Extract the (x, y) coordinate from the center of the cell holding the provided text.  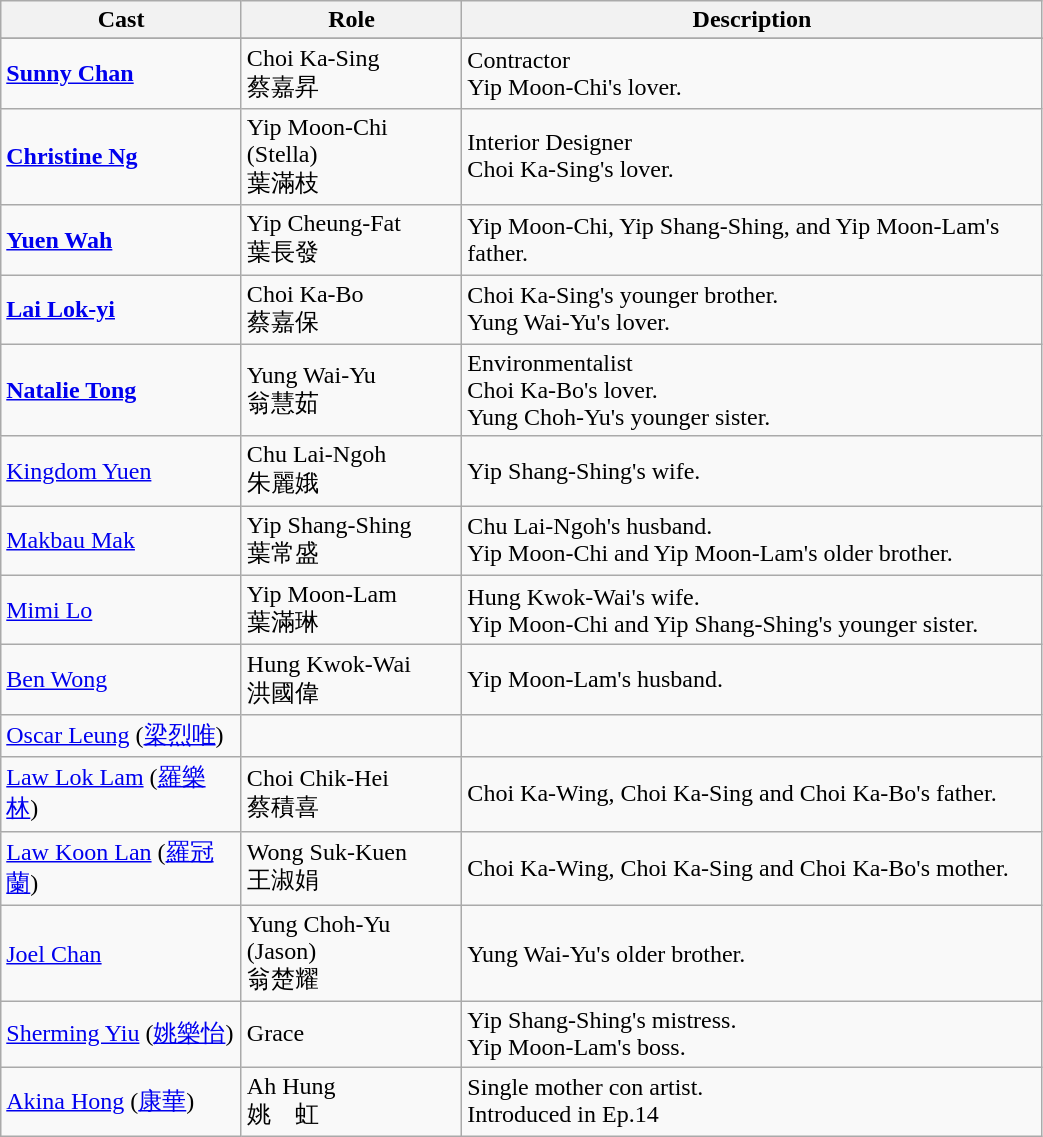
Yip Shang-Shing's mistress. Yip Moon-Lam's boss. (752, 1034)
Yip Moon-Chi, Yip Shang-Shing, and Yip Moon-Lam's father. (752, 240)
Yung Choh-Yu (Jason) 翁楚耀 (351, 954)
Choi Ka-Wing, Choi Ka-Sing and Choi Ka-Bo's mother. (752, 868)
Yip Moon-Lam's husband. (752, 680)
Sherming Yiu (姚樂怡) (122, 1034)
Role (351, 20)
Choi Ka-Wing, Choi Ka-Sing and Choi Ka-Bo's father. (752, 794)
Christine Ng (122, 156)
Grace (351, 1034)
Hung Kwok-Wai's wife. Yip Moon-Chi and Yip Shang-Shing's younger sister. (752, 610)
Sunny Chan (122, 74)
Yip Shang-Shing 葉常盛 (351, 541)
Choi Ka-Sing's younger brother. Yung Wai-Yu's lover. (752, 309)
Contractor Yip Moon-Chi's lover. (752, 74)
Hung Kwok-Wai 洪國偉 (351, 680)
Kingdom Yuen (122, 471)
Choi Chik-Hei 蔡積喜 (351, 794)
Makbau Mak (122, 541)
Yip Shang-Shing's wife. (752, 471)
Akina Hong (康華) (122, 1102)
Mimi Lo (122, 610)
Yung Wai-Yu's older brother. (752, 954)
Choi Ka-Bo 蔡嘉保 (351, 309)
Yip Cheung-Fat 葉長發 (351, 240)
Yuen Wah (122, 240)
Ah Hung 姚 虹 (351, 1102)
Chu Lai-Ngoh's husband. Yip Moon-Chi and Yip Moon-Lam's older brother. (752, 541)
Lai Lok-yi (122, 309)
Environmentalist Choi Ka-Bo's lover. Yung Choh-Yu's younger sister. (752, 390)
Joel Chan (122, 954)
Chu Lai-Ngoh 朱麗娥 (351, 471)
Law Koon Lan (羅冠蘭) (122, 868)
Cast (122, 20)
Choi Ka-Sing 蔡嘉昇 (351, 74)
Natalie Tong (122, 390)
Single mother con artist. Introduced in Ep.14 (752, 1102)
Yip Moon-Lam 葉滿琳 (351, 610)
Ben Wong (122, 680)
Wong Suk-Kuen 王淑娟 (351, 868)
Description (752, 20)
Yip Moon-Chi (Stella) 葉滿枝 (351, 156)
Interior Designer Choi Ka-Sing's lover. (752, 156)
Yung Wai-Yu 翁慧茹 (351, 390)
Law Lok Lam (羅樂林) (122, 794)
Oscar Leung (梁烈唯) (122, 736)
